Output the (x, y) coordinate of the center of the cell containing the given text.  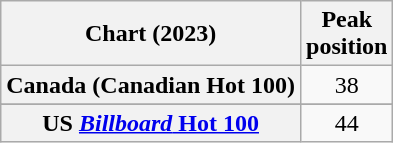
Chart (2023) (151, 34)
38 (347, 85)
44 (347, 123)
Peakposition (347, 34)
US Billboard Hot 100 (151, 123)
Canada (Canadian Hot 100) (151, 85)
